From the cell containing the given text, extract its center point as (x, y) coordinate. 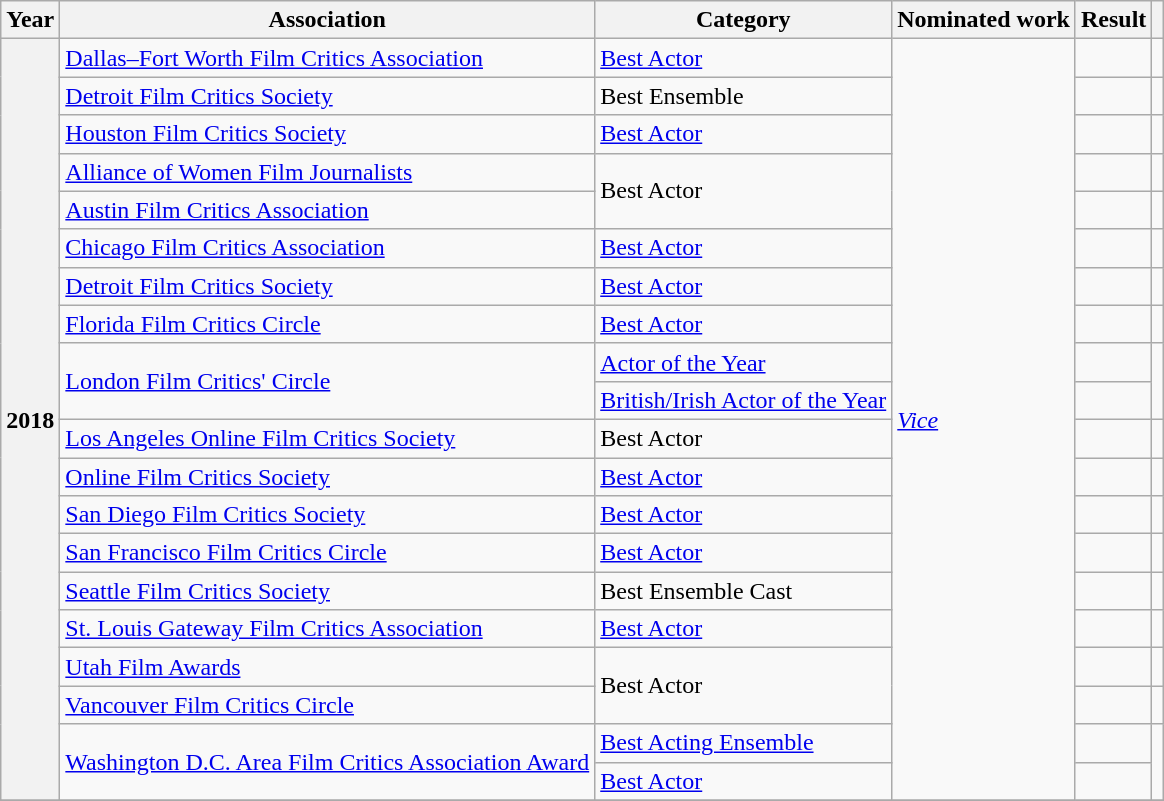
Washington D.C. Area Film Critics Association Award (328, 762)
Online Film Critics Society (328, 477)
Category (744, 20)
Florida Film Critics Circle (328, 324)
San Diego Film Critics Society (328, 515)
Association (328, 20)
London Film Critics' Circle (328, 381)
Houston Film Critics Society (328, 134)
Austin Film Critics Association (328, 210)
Chicago Film Critics Association (328, 248)
Alliance of Women Film Journalists (328, 172)
Seattle Film Critics Society (328, 591)
Best Ensemble (744, 96)
Nominated work (984, 20)
Utah Film Awards (328, 667)
Actor of the Year (744, 362)
Dallas–Fort Worth Film Critics Association (328, 58)
British/Irish Actor of the Year (744, 400)
Vice (984, 420)
Result (1113, 20)
Best Acting Ensemble (744, 743)
2018 (30, 420)
San Francisco Film Critics Circle (328, 553)
Year (30, 20)
St. Louis Gateway Film Critics Association (328, 629)
Los Angeles Online Film Critics Society (328, 438)
Best Ensemble Cast (744, 591)
Vancouver Film Critics Circle (328, 705)
